Extract the [X, Y] coordinate from the center of the cell holding the provided text.  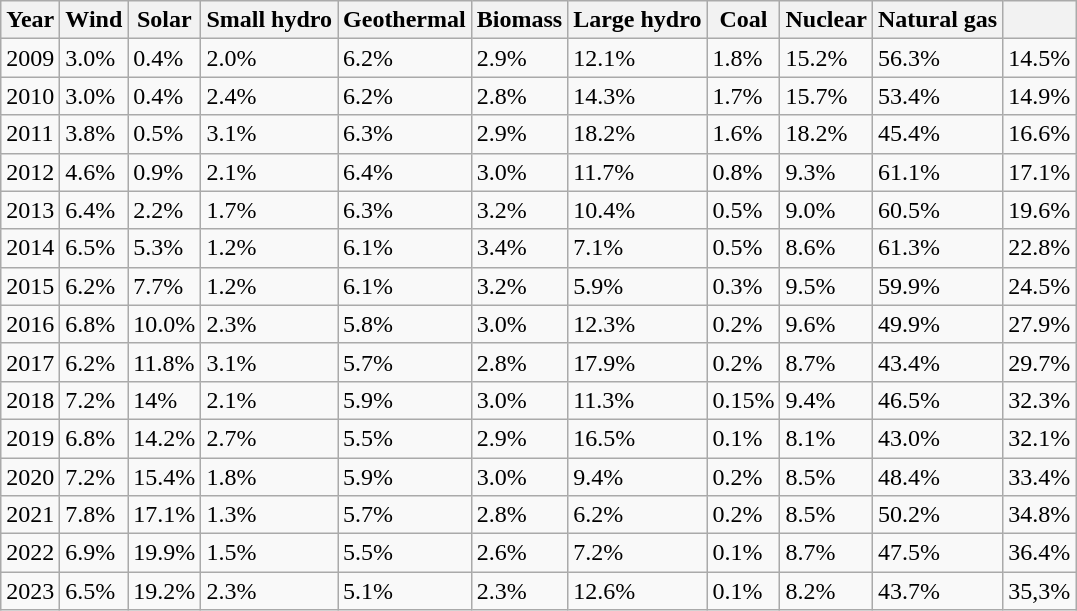
29.7% [1040, 362]
8.6% [826, 248]
10.0% [164, 324]
15.4% [164, 477]
49.9% [937, 324]
8.1% [826, 438]
11.7% [638, 172]
5.3% [164, 248]
43.0% [937, 438]
46.5% [937, 400]
4.6% [94, 172]
2009 [30, 58]
Large hydro [638, 20]
2010 [30, 96]
48.4% [937, 477]
24.5% [1040, 286]
Geothermal [405, 20]
3.8% [94, 134]
43.7% [937, 591]
12.6% [638, 591]
2.4% [270, 96]
2015 [30, 286]
11.3% [638, 400]
14% [164, 400]
5.1% [405, 591]
43.4% [937, 362]
0.3% [744, 286]
Year [30, 20]
27.9% [1040, 324]
5.8% [405, 324]
2018 [30, 400]
59.9% [937, 286]
2.2% [164, 210]
14.3% [638, 96]
2019 [30, 438]
2013 [30, 210]
0.15% [744, 400]
36.4% [1040, 553]
Small hydro [270, 20]
17.9% [638, 362]
19.6% [1040, 210]
2022 [30, 553]
2016 [30, 324]
56.3% [937, 58]
14.2% [164, 438]
Biomass [519, 20]
6.9% [94, 553]
11.8% [164, 362]
0.8% [744, 172]
8.2% [826, 591]
2014 [30, 248]
16.5% [638, 438]
2011 [30, 134]
Nuclear [826, 20]
Coal [744, 20]
16.6% [1040, 134]
15.7% [826, 96]
2021 [30, 515]
7.7% [164, 286]
14.9% [1040, 96]
9.5% [826, 286]
61.3% [937, 248]
1.3% [270, 515]
1.6% [744, 134]
35,3% [1040, 591]
Wind [94, 20]
32.1% [1040, 438]
45.4% [937, 134]
60.5% [937, 210]
22.8% [1040, 248]
1.5% [270, 553]
33.4% [1040, 477]
15.2% [826, 58]
19.9% [164, 553]
2.0% [270, 58]
34.8% [1040, 515]
10.4% [638, 210]
9.3% [826, 172]
50.2% [937, 515]
2.6% [519, 553]
47.5% [937, 553]
7.8% [94, 515]
14.5% [1040, 58]
61.1% [937, 172]
53.4% [937, 96]
0.9% [164, 172]
2020 [30, 477]
3.4% [519, 248]
9.6% [826, 324]
Solar [164, 20]
12.3% [638, 324]
2023 [30, 591]
2012 [30, 172]
2.7% [270, 438]
7.1% [638, 248]
9.0% [826, 210]
32.3% [1040, 400]
2017 [30, 362]
Natural gas [937, 20]
12.1% [638, 58]
19.2% [164, 591]
